Output the [X, Y] coordinate of the center of the cell containing the given text.  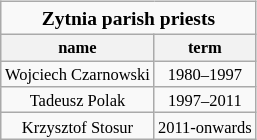
Wojciech Czarnowski [78, 74]
1997–2011 [205, 100]
Krzysztof Stosur [78, 126]
1980–1997 [205, 74]
Tadeusz Polak [78, 100]
term [205, 48]
name [78, 48]
2011-onwards [205, 126]
Zytnia parish priests [128, 18]
